Scan for the cell matching the given text and deliver its (X, Y) coordinate at center. 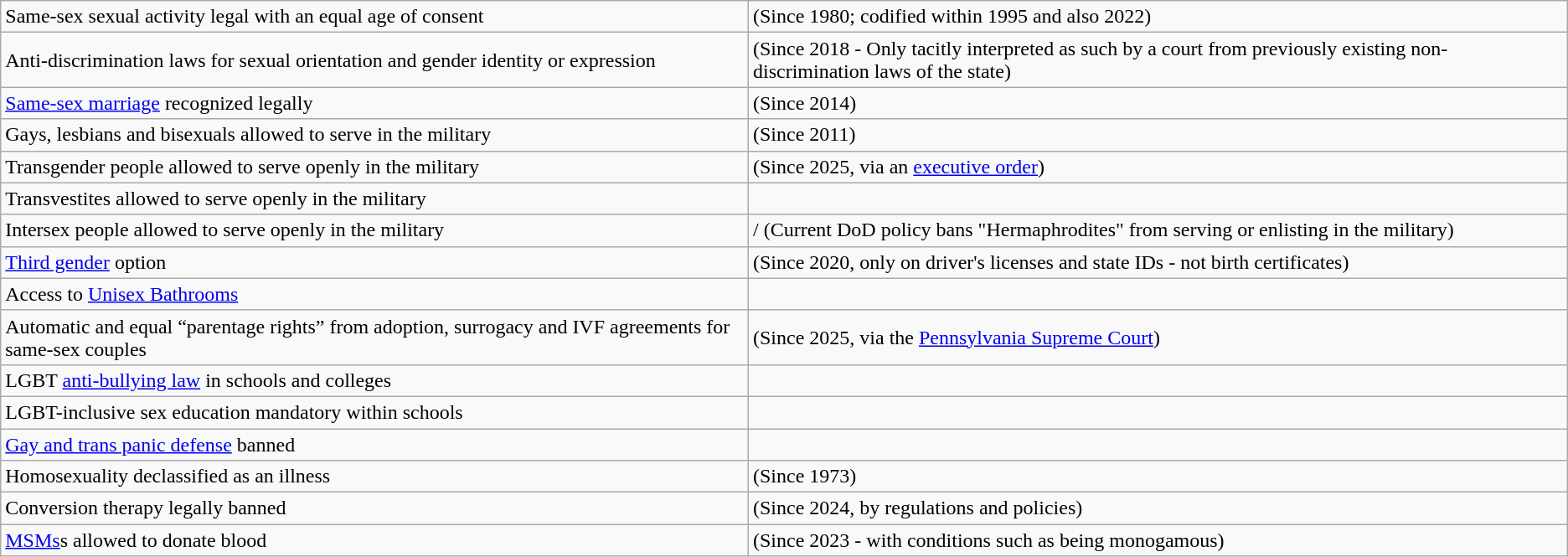
(Since 2024, by regulations and policies) (1158, 508)
(Since 2011) (1158, 135)
Transgender people allowed to serve openly in the military (375, 167)
LGBT-inclusive sex education mandatory within schools (375, 412)
(Since 2025, via the Pennsylvania Supreme Court) (1158, 337)
(Since 2020, only on driver's licenses and state IDs - not birth certificates) (1158, 262)
Gays, lesbians and bisexuals allowed to serve in the military (375, 135)
(Since 2023 - with conditions such as being monogamous) (1158, 540)
/ (Current DoD policy bans "Hermaphrodites" from serving or enlisting in the military) (1158, 230)
(Since 1973) (1158, 477)
Homosexuality declassified as an illness (375, 477)
Gay and trans panic defense banned (375, 445)
Access to Unisex Bathrooms (375, 294)
Intersex people allowed to serve openly in the military (375, 230)
Conversion therapy legally banned (375, 508)
Transvestites allowed to serve openly in the military (375, 199)
Same-sex marriage recognized legally (375, 103)
MSMss allowed to donate blood (375, 540)
(Since 2014) (1158, 103)
Third gender option (375, 262)
Automatic and equal “parentage rights” from adoption, surrogacy and IVF agreements for same-sex couples (375, 337)
(Since 2025, via an executive order) (1158, 167)
(Since 2018 - Only tacitly interpreted as such by a court from previously existing non-discrimination laws of the state) (1158, 60)
(Since 1980; codified within 1995 and also 2022) (1158, 17)
Anti-discrimination laws for sexual orientation and gender identity or expression (375, 60)
LGBT anti-bullying law in schools and colleges (375, 380)
Same-sex sexual activity legal with an equal age of consent (375, 17)
